Identify which cell holds the provided text, then report its [X, Y] central coordinate. 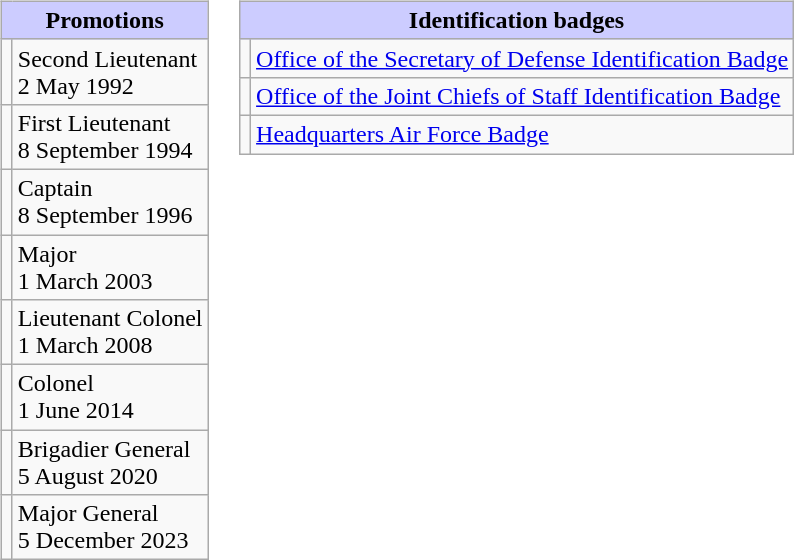
Colonel1 June 2014 [110, 398]
Captain8 September 1996 [110, 202]
First Lieutenant8 September 1994 [110, 136]
Brigadier General5 August 2020 [110, 462]
Lieutenant Colonel1 March 2008 [110, 332]
Office of the Joint Chiefs of Staff Identification Badge [522, 96]
Major1 March 2003 [110, 266]
Promotions [104, 20]
Major General5 December 2023 [110, 528]
Second Lieutenant2 May 1992 [110, 72]
Identification badges [516, 20]
Headquarters Air Force Badge [522, 134]
Office of the Secretary of Defense Identification Badge [522, 58]
